Provide the (X, Y) coordinate of the cell's center where the given text is located.  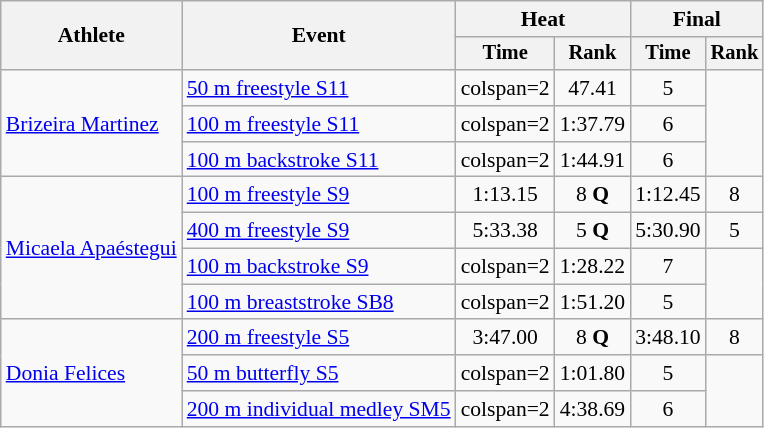
47.41 (592, 88)
1:28.22 (592, 267)
100 m freestyle S11 (319, 124)
Athlete (92, 36)
3:48.10 (668, 338)
200 m individual medley SM5 (319, 409)
100 m backstroke S9 (319, 267)
5 Q (592, 231)
4:38.69 (592, 409)
1:51.20 (592, 302)
7 (668, 267)
1:37.79 (592, 124)
50 m freestyle S11 (319, 88)
1:01.80 (592, 373)
1:12.45 (668, 195)
200 m freestyle S5 (319, 338)
5:30.90 (668, 231)
50 m butterfly S5 (319, 373)
Final (696, 19)
3:47.00 (506, 338)
1:44.91 (592, 160)
100 m breaststroke SB8 (319, 302)
Micaela Apaéstegui (92, 248)
Heat (544, 19)
Event (319, 36)
1:13.15 (506, 195)
Donia Felices (92, 374)
100 m backstroke S11 (319, 160)
Brizeira Martinez (92, 124)
100 m freestyle S9 (319, 195)
5:33.38 (506, 231)
400 m freestyle S9 (319, 231)
